Search for the cell housing the specified text and yield its (X, Y) center coordinate. 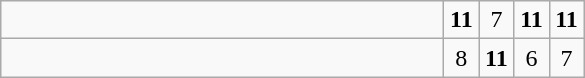
8 (462, 58)
6 (532, 58)
